Pinpoint the cell where the given text exists, returning its (x, y) midpoint coordinate. 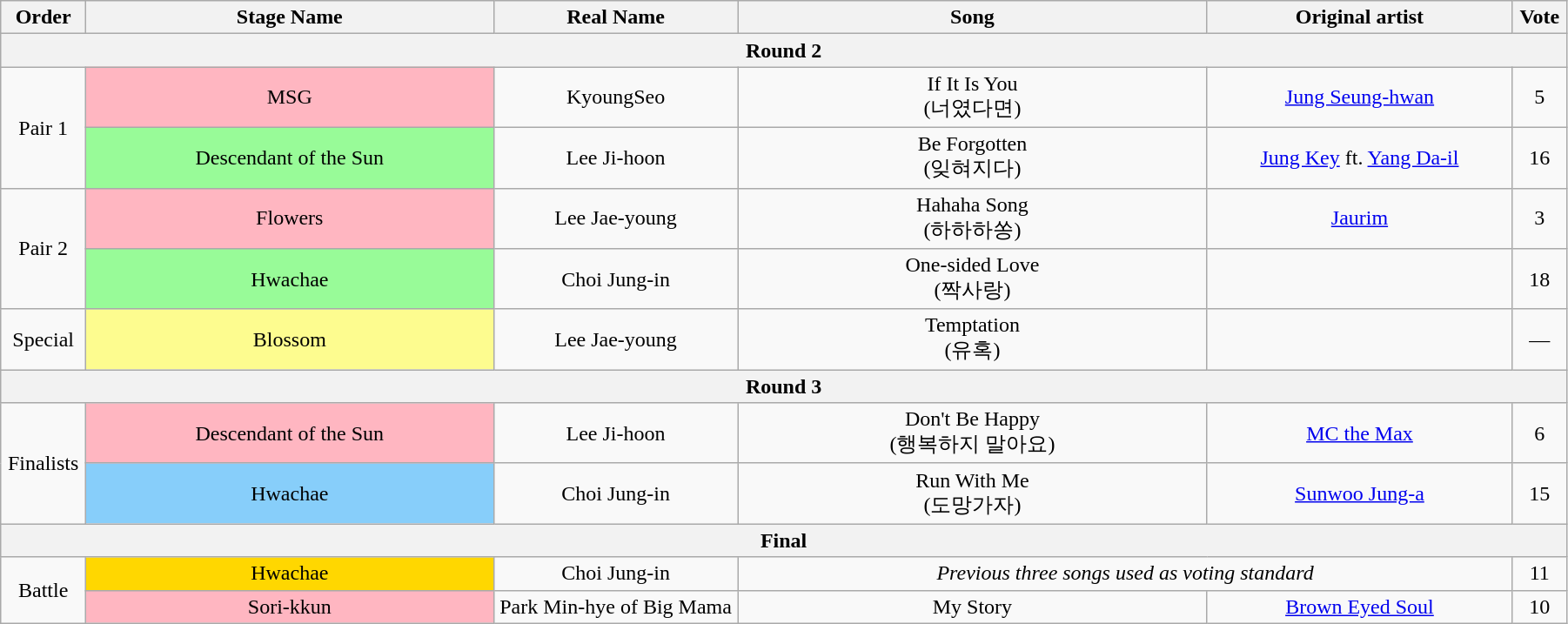
My Story (973, 607)
3 (1539, 218)
6 (1539, 433)
Round 2 (784, 50)
Don't Be Happy(행복하지 말아요) (973, 433)
Previous three songs used as voting standard (1125, 574)
Brown Eyed Soul (1359, 607)
Special (44, 339)
Vote (1539, 17)
Hahaha Song(하하하쏭) (973, 218)
If It Is You (너였다면) (973, 97)
Temptation(유혹) (973, 339)
Real Name (616, 17)
Pair 1 (44, 127)
Park Min-hye of Big Mama (616, 607)
— (1539, 339)
MC the Max (1359, 433)
Round 3 (784, 386)
15 (1539, 493)
Sunwoo Jung-a (1359, 493)
16 (1539, 158)
Jaurim (1359, 218)
KyoungSeo (616, 97)
Order (44, 17)
Final (784, 540)
Finalists (44, 463)
MSG (290, 97)
Jung Seung-hwan (1359, 97)
Original artist (1359, 17)
Be Forgotten(잊혀지다) (973, 158)
11 (1539, 574)
Song (973, 17)
18 (1539, 279)
Sori-kkun (290, 607)
One-sided Love(짝사랑) (973, 279)
Stage Name (290, 17)
Flowers (290, 218)
5 (1539, 97)
Jung Key ft. Yang Da-il (1359, 158)
Run With Me(도망가자) (973, 493)
Blossom (290, 339)
10 (1539, 607)
Battle (44, 590)
Pair 2 (44, 249)
